Locate the cell with the specified text and output its [X, Y] center coordinate. 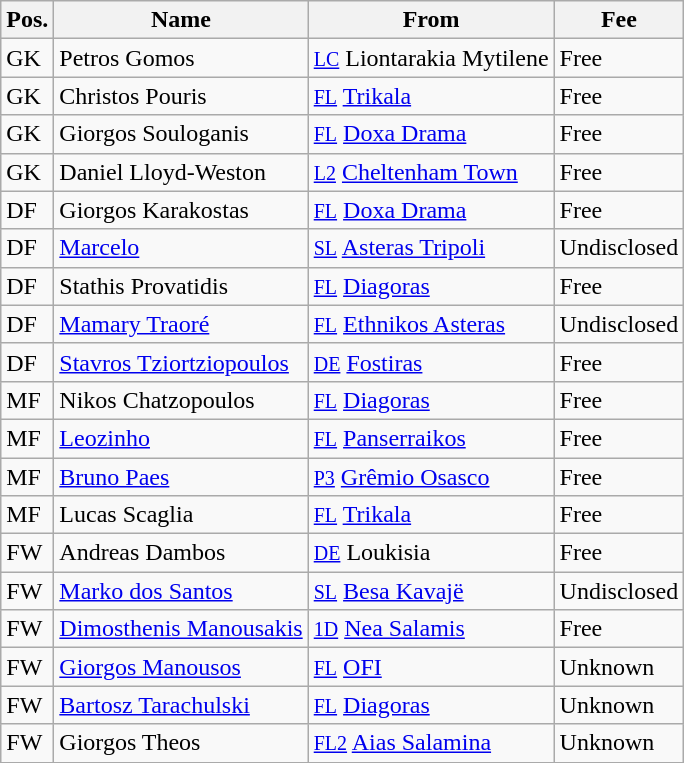
1D Nea Salamis [431, 629]
FL OFI [431, 667]
DE Fostiras [431, 362]
Marcelo [181, 248]
Christos Pouris [181, 96]
Pos. [28, 20]
FL Ethnikos Asteras [431, 324]
Stavros Tziortziopoulos [181, 362]
Leozinho [181, 438]
Name [181, 20]
FL Panserraikos [431, 438]
Petros Gomos [181, 58]
L2 Cheltenham Town [431, 172]
Fee [619, 20]
From [431, 20]
Giorgos Theos [181, 743]
FL2 Aias Salamina [431, 743]
Giorgos Souloganis [181, 134]
SL Besa Kavajë [431, 591]
Daniel Lloyd-Weston [181, 172]
Nikos Chatzopoulos [181, 400]
Dimosthenis Manousakis [181, 629]
Marko dos Santos [181, 591]
Mamary Traoré [181, 324]
Giorgos Manousos [181, 667]
Giorgos Karakostas [181, 210]
Bartosz Tarachulski [181, 705]
P3 Grêmio Osasco [431, 477]
DE Loukisia [431, 553]
Bruno Paes [181, 477]
Andreas Dambos [181, 553]
LC Liontarakia Mytilene [431, 58]
SL Asteras Tripoli [431, 248]
Stathis Provatidis [181, 286]
Lucas Scaglia [181, 515]
